Pinpoint the cell where the given text exists, returning its [x, y] midpoint coordinate. 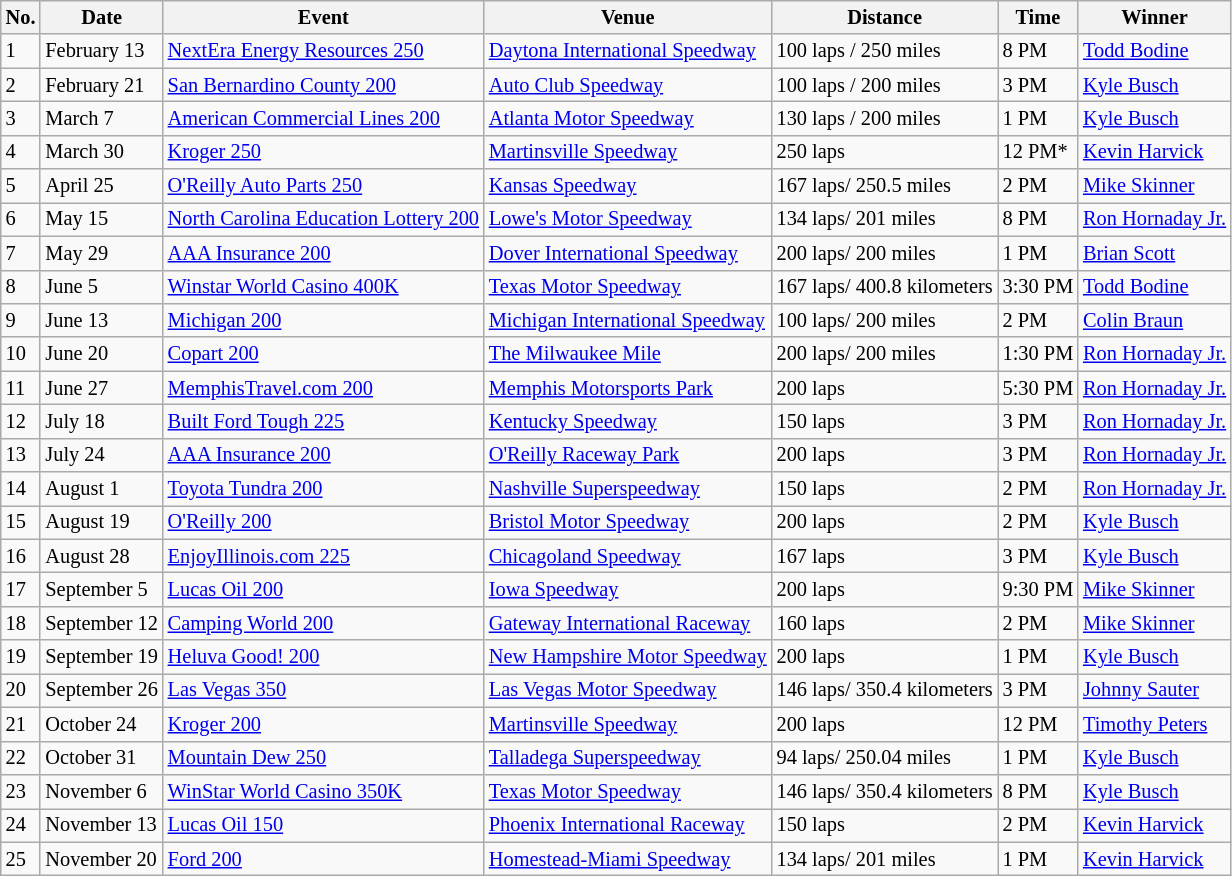
4 [21, 152]
Phoenix International Raceway [628, 825]
November 20 [101, 859]
Kansas Speedway [628, 186]
20 [21, 690]
100 laps / 250 miles [885, 51]
Venue [628, 17]
Built Ford Tough 225 [324, 421]
Brian Scott [1154, 253]
August 1 [101, 489]
Date [101, 17]
250 laps [885, 152]
March 30 [101, 152]
Iowa Speedway [628, 589]
1 [21, 51]
167 laps/ 250.5 miles [885, 186]
Las Vegas Motor Speedway [628, 690]
North Carolina Education Lottery 200 [324, 219]
19 [21, 657]
16 [21, 556]
Kentucky Speedway [628, 421]
NextEra Energy Resources 250 [324, 51]
6 [21, 219]
Event [324, 17]
Heluva Good! 200 [324, 657]
EnjoyIllinois.com 225 [324, 556]
Timothy Peters [1154, 724]
7 [21, 253]
2 [21, 85]
15 [21, 522]
130 laps / 200 miles [885, 118]
23 [21, 791]
September 12 [101, 623]
3 [21, 118]
October 24 [101, 724]
9 [21, 320]
San Bernardino County 200 [324, 85]
12 [21, 421]
May 29 [101, 253]
Michigan 200 [324, 320]
Lucas Oil 150 [324, 825]
25 [21, 859]
Homestead-Miami Speedway [628, 859]
April 25 [101, 186]
New Hampshire Motor Speedway [628, 657]
Talladega Superspeedway [628, 758]
17 [21, 589]
3:30 PM [1038, 287]
February 21 [101, 85]
100 laps / 200 miles [885, 85]
Las Vegas 350 [324, 690]
Winstar World Casino 400K [324, 287]
Michigan International Speedway [628, 320]
167 laps/ 400.8 kilometers [885, 287]
24 [21, 825]
Winner [1154, 17]
November 6 [101, 791]
O'Reilly Raceway Park [628, 455]
Bristol Motor Speedway [628, 522]
Time [1038, 17]
August 28 [101, 556]
5:30 PM [1038, 388]
Colin Braun [1154, 320]
O'Reilly Auto Parts 250 [324, 186]
12 PM [1038, 724]
1:30 PM [1038, 354]
Kroger 250 [324, 152]
Kroger 200 [324, 724]
5 [21, 186]
Lowe's Motor Speedway [628, 219]
May 15 [101, 219]
14 [21, 489]
October 31 [101, 758]
13 [21, 455]
Auto Club Speedway [628, 85]
Ford 200 [324, 859]
June 5 [101, 287]
Atlanta Motor Speedway [628, 118]
WinStar World Casino 350K [324, 791]
11 [21, 388]
Johnny Sauter [1154, 690]
March 7 [101, 118]
August 19 [101, 522]
O'Reilly 200 [324, 522]
Distance [885, 17]
No. [21, 17]
July 18 [101, 421]
Chicagoland Speedway [628, 556]
8 [21, 287]
The Milwaukee Mile [628, 354]
Gateway International Raceway [628, 623]
June 13 [101, 320]
Mountain Dew 250 [324, 758]
100 laps/ 200 miles [885, 320]
Copart 200 [324, 354]
94 laps/ 250.04 miles [885, 758]
Daytona International Speedway [628, 51]
160 laps [885, 623]
Camping World 200 [324, 623]
September 5 [101, 589]
American Commercial Lines 200 [324, 118]
12 PM* [1038, 152]
21 [21, 724]
9:30 PM [1038, 589]
Nashville Superspeedway [628, 489]
Toyota Tundra 200 [324, 489]
July 24 [101, 455]
MemphisTravel.com 200 [324, 388]
Lucas Oil 200 [324, 589]
167 laps [885, 556]
10 [21, 354]
September 19 [101, 657]
18 [21, 623]
November 13 [101, 825]
September 26 [101, 690]
February 13 [101, 51]
June 27 [101, 388]
Memphis Motorsports Park [628, 388]
Dover International Speedway [628, 253]
22 [21, 758]
June 20 [101, 354]
